Extract the (X, Y) coordinate from the center of the cell holding the provided text.  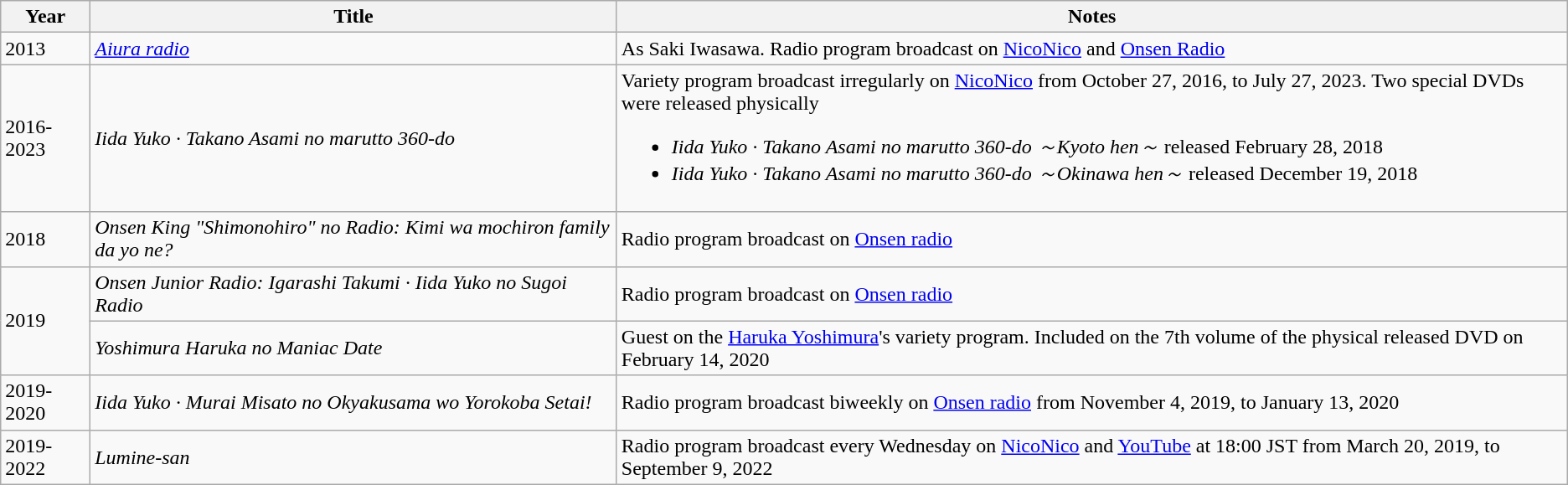
Iida Yuko · Takano Asami no marutto 360-do (353, 138)
Notes (1092, 17)
Aiura radio (353, 49)
2019-2020 (45, 402)
Yoshimura Haruka no Maniac Date (353, 348)
2018 (45, 240)
2013 (45, 49)
Iida Yuko · Murai Misato no Okyakusama wo Yorokoba Setai! (353, 402)
Radio program broadcast biweekly on Onsen radio from November 4, 2019, to January 13, 2020 (1092, 402)
Onsen King "Shimonohiro" no Radio: Kimi wa mochiron family da yo ne? (353, 240)
Title (353, 17)
Guest on the Haruka Yoshimura's variety program. Included on the 7th volume of the physical released DVD on February 14, 2020 (1092, 348)
Lumine-san (353, 457)
Onsen Junior Radio: Igarashi Takumi · Iida Yuko no Sugoi Radio (353, 293)
2019-2022 (45, 457)
As Saki Iwasawa. Radio program broadcast on NicoNico and Onsen Radio (1092, 49)
2019 (45, 321)
Radio program broadcast every Wednesday on NicoNico and YouTube at 18:00 JST from March 20, 2019, to September 9, 2022 (1092, 457)
2016-2023 (45, 138)
Year (45, 17)
